For the text-containing cell, return its midpoint in [X, Y] coordinate format. 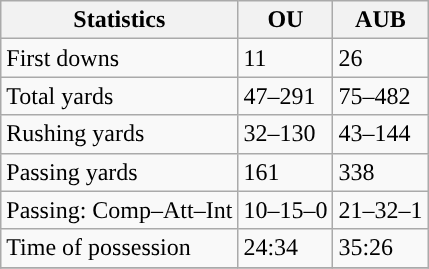
10–15–0 [286, 210]
First downs [120, 58]
Passing: Comp–Att–Int [120, 210]
24:34 [286, 248]
Rushing yards [120, 134]
Passing yards [120, 172]
Total yards [120, 96]
Statistics [120, 20]
47–291 [286, 96]
OU [286, 20]
161 [286, 172]
AUB [380, 20]
11 [286, 58]
338 [380, 172]
Time of possession [120, 248]
43–144 [380, 134]
75–482 [380, 96]
35:26 [380, 248]
32–130 [286, 134]
26 [380, 58]
21–32–1 [380, 210]
